Scan for the cell matching the given text and deliver its [x, y] coordinate at center. 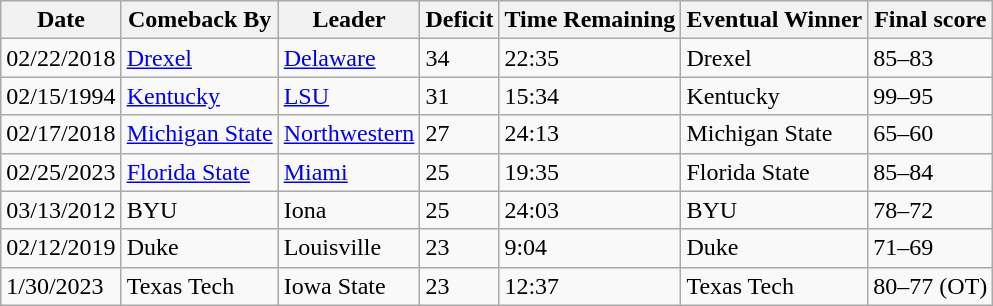
Date [61, 20]
02/12/2019 [61, 248]
15:34 [590, 96]
Final score [930, 20]
9:04 [590, 248]
1/30/2023 [61, 286]
LSU [349, 96]
24:03 [590, 210]
Northwestern [349, 134]
Leader [349, 20]
Delaware [349, 58]
80–77 (OT) [930, 286]
Miami [349, 172]
03/13/2012 [61, 210]
02/15/1994 [61, 96]
31 [460, 96]
12:37 [590, 286]
Iona [349, 210]
02/17/2018 [61, 134]
22:35 [590, 58]
Deficit [460, 20]
Time Remaining [590, 20]
Eventual Winner [774, 20]
19:35 [590, 172]
71–69 [930, 248]
85–84 [930, 172]
78–72 [930, 210]
24:13 [590, 134]
99–95 [930, 96]
Louisville [349, 248]
02/25/2023 [61, 172]
Comeback By [200, 20]
85–83 [930, 58]
27 [460, 134]
Iowa State [349, 286]
02/22/2018 [61, 58]
65–60 [930, 134]
34 [460, 58]
